Pinpoint the cell where the given text exists, returning its [X, Y] midpoint coordinate. 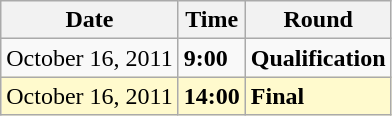
14:00 [212, 96]
Final [318, 96]
Qualification [318, 58]
9:00 [212, 58]
Round [318, 20]
Date [90, 20]
Time [212, 20]
